Return (x, y) of the center of cell containing provided text 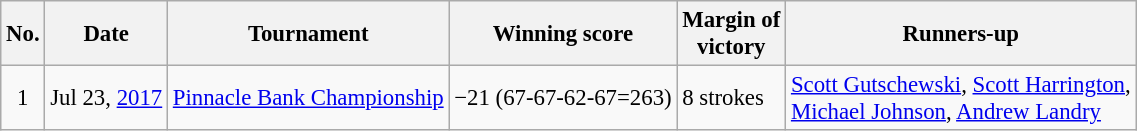
Margin ofvictory (732, 34)
Scott Gutschewski, Scott Harrington, Michael Johnson, Andrew Landry (961, 98)
Runners-up (961, 34)
1 (23, 98)
Winning score (563, 34)
8 strokes (732, 98)
Tournament (308, 34)
Jul 23, 2017 (106, 98)
No. (23, 34)
−21 (67-67-62-67=263) (563, 98)
Date (106, 34)
Pinnacle Bank Championship (308, 98)
